Search for the cell housing the specified text and yield its [x, y] center coordinate. 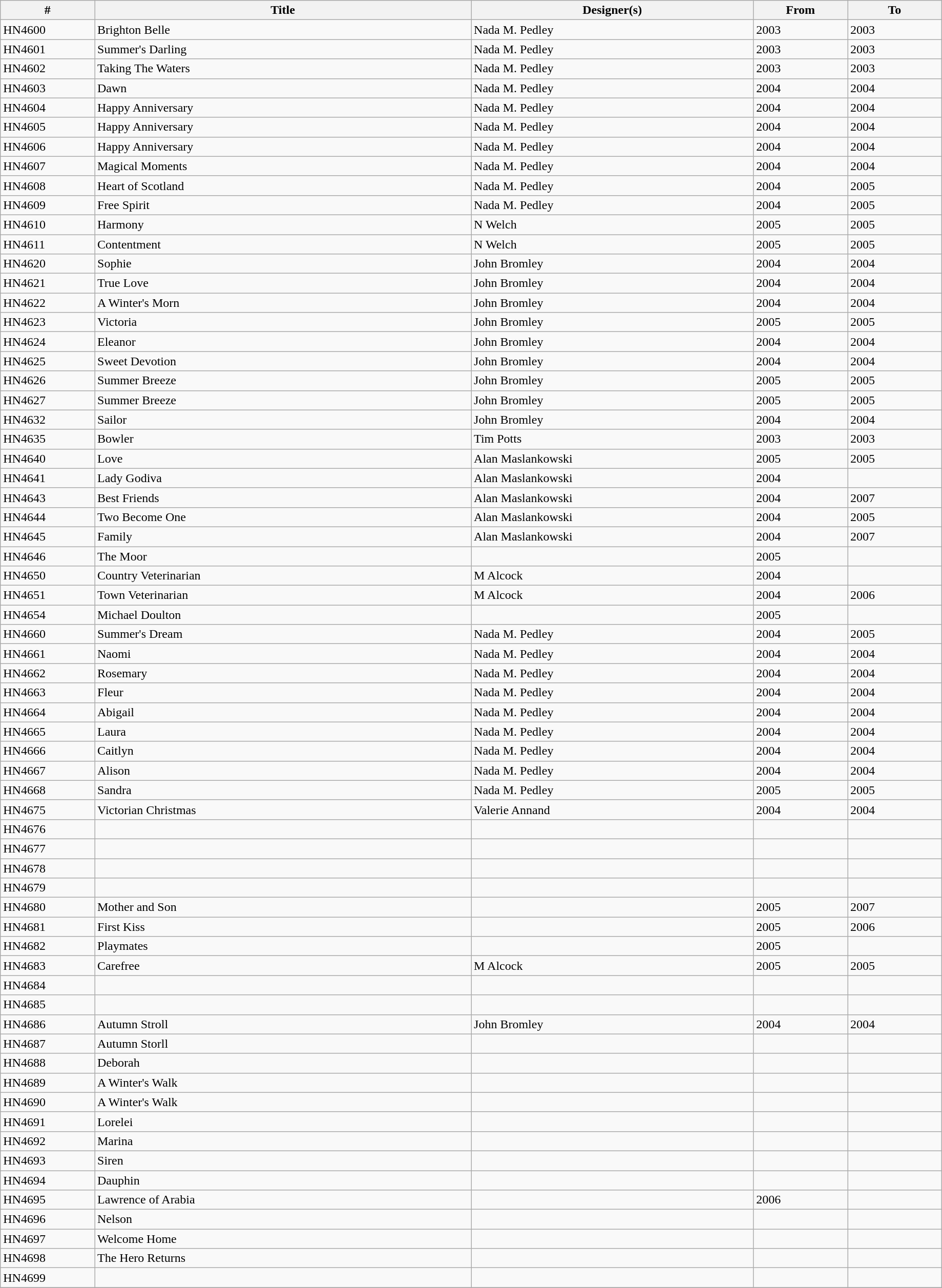
HN4668 [48, 790]
Alison [283, 771]
HN4632 [48, 420]
Carefree [283, 966]
HN4626 [48, 381]
HN4607 [48, 166]
HN4686 [48, 1024]
HN4667 [48, 771]
Summer's Dream [283, 634]
HN4685 [48, 1005]
Nelson [283, 1219]
Lady Godiva [283, 478]
The Moor [283, 556]
HN4677 [48, 848]
HN4601 [48, 49]
HN4651 [48, 595]
HN4600 [48, 30]
HN4688 [48, 1063]
Free Spirit [283, 205]
Mother and Son [283, 907]
HN4666 [48, 751]
Two Become One [283, 517]
HN4695 [48, 1200]
HN4610 [48, 224]
Victorian Christmas [283, 809]
True Love [283, 283]
HN4696 [48, 1219]
Summer's Darling [283, 49]
HN4603 [48, 88]
Fleur [283, 693]
Heart of Scotland [283, 185]
Lorelei [283, 1121]
Valerie Annand [613, 809]
Marina [283, 1141]
HN4678 [48, 868]
Country Veterinarian [283, 576]
HN4694 [48, 1180]
Taking The Waters [283, 69]
Brighton Belle [283, 30]
HN4609 [48, 205]
Sophie [283, 264]
HN4680 [48, 907]
HN4622 [48, 303]
HN4623 [48, 322]
HN4606 [48, 147]
HN4684 [48, 985]
Siren [283, 1160]
Contentment [283, 244]
HN4654 [48, 615]
HN4602 [48, 69]
Designer(s) [613, 10]
HN4641 [48, 478]
HN4683 [48, 966]
HN4697 [48, 1239]
Welcome Home [283, 1239]
HN4675 [48, 809]
First Kiss [283, 927]
HN4682 [48, 946]
HN4665 [48, 732]
HN4624 [48, 342]
HN4644 [48, 517]
HN4621 [48, 283]
HN4689 [48, 1083]
HN4676 [48, 829]
Love [283, 459]
Caitlyn [283, 751]
HN4643 [48, 497]
Laura [283, 732]
Naomi [283, 654]
HN4627 [48, 400]
HN4635 [48, 439]
Family [283, 536]
HN4605 [48, 127]
Best Friends [283, 497]
HN4663 [48, 693]
Town Veterinarian [283, 595]
Autumn Stroll [283, 1024]
HN4691 [48, 1121]
HN4620 [48, 264]
HN4690 [48, 1102]
Dauphin [283, 1180]
HN4660 [48, 634]
HN4608 [48, 185]
Bowler [283, 439]
HN4625 [48, 361]
HN4681 [48, 927]
HN4646 [48, 556]
HN4650 [48, 576]
HN4661 [48, 654]
Victoria [283, 322]
HN4611 [48, 244]
HN4687 [48, 1044]
HN4645 [48, 536]
# [48, 10]
HN4699 [48, 1278]
The Hero Returns [283, 1258]
Sandra [283, 790]
A Winter's Morn [283, 303]
Sweet Devotion [283, 361]
HN4664 [48, 712]
Deborah [283, 1063]
Tim Potts [613, 439]
Playmates [283, 946]
HN4698 [48, 1258]
Rosemary [283, 673]
Michael Doulton [283, 615]
Eleanor [283, 342]
Title [283, 10]
Abigail [283, 712]
Autumn Storll [283, 1044]
HN4604 [48, 108]
HN4662 [48, 673]
Sailor [283, 420]
HN4693 [48, 1160]
HN4640 [48, 459]
HN4692 [48, 1141]
Magical Moments [283, 166]
Harmony [283, 224]
HN4679 [48, 888]
To [895, 10]
From [801, 10]
Dawn [283, 88]
Lawrence of Arabia [283, 1200]
